Extract the [X, Y] coordinate from the center of the cell holding the provided text.  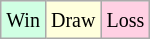
Win [24, 20]
Loss [126, 20]
Draw [72, 20]
